Output the (x, y) coordinate of the center of the cell containing the given text.  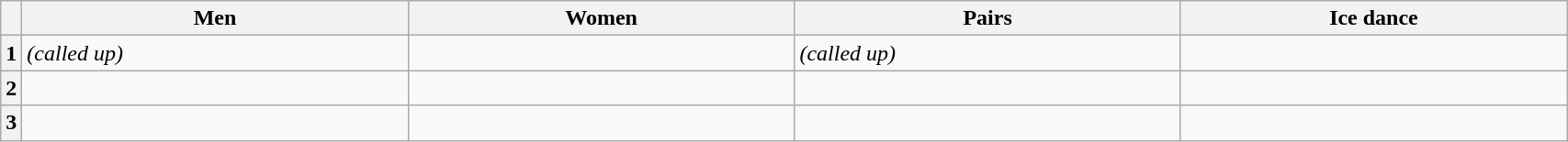
Ice dance (1373, 18)
1 (11, 53)
Pairs (987, 18)
2 (11, 88)
3 (11, 123)
Men (215, 18)
Women (601, 18)
